Output the (X, Y) coordinate of the center of the cell containing the given text.  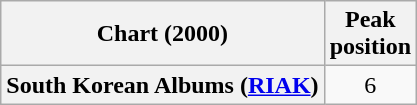
South Korean Albums (RIAK) (162, 85)
Chart (2000) (162, 34)
6 (370, 85)
Peakposition (370, 34)
